Return (X, Y) of the center of cell containing provided text 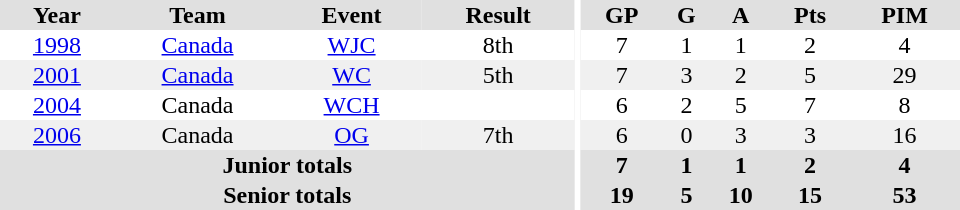
PIM (904, 15)
G (686, 15)
0 (686, 135)
19 (622, 195)
16 (904, 135)
Team (198, 15)
8 (904, 105)
Pts (810, 15)
10 (741, 195)
1998 (57, 45)
15 (810, 195)
OG (352, 135)
29 (904, 75)
Year (57, 15)
Result (498, 15)
Junior totals (287, 165)
WJC (352, 45)
Senior totals (287, 195)
2001 (57, 75)
2004 (57, 105)
5th (498, 75)
WCH (352, 105)
WC (352, 75)
7th (498, 135)
8th (498, 45)
Event (352, 15)
A (741, 15)
2006 (57, 135)
53 (904, 195)
GP (622, 15)
